Scan for the cell matching the given text and deliver its [X, Y] coordinate at center. 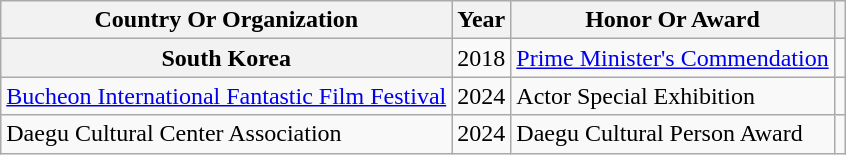
Daegu Cultural Person Award [672, 134]
Daegu Cultural Center Association [226, 134]
2018 [482, 58]
South Korea [226, 58]
Honor Or Award [672, 20]
Country Or Organization [226, 20]
Actor Special Exhibition [672, 96]
Prime Minister's Commendation [672, 58]
Year [482, 20]
Bucheon International Fantastic Film Festival [226, 96]
